Output the [x, y] coordinate of the center of the cell containing the given text.  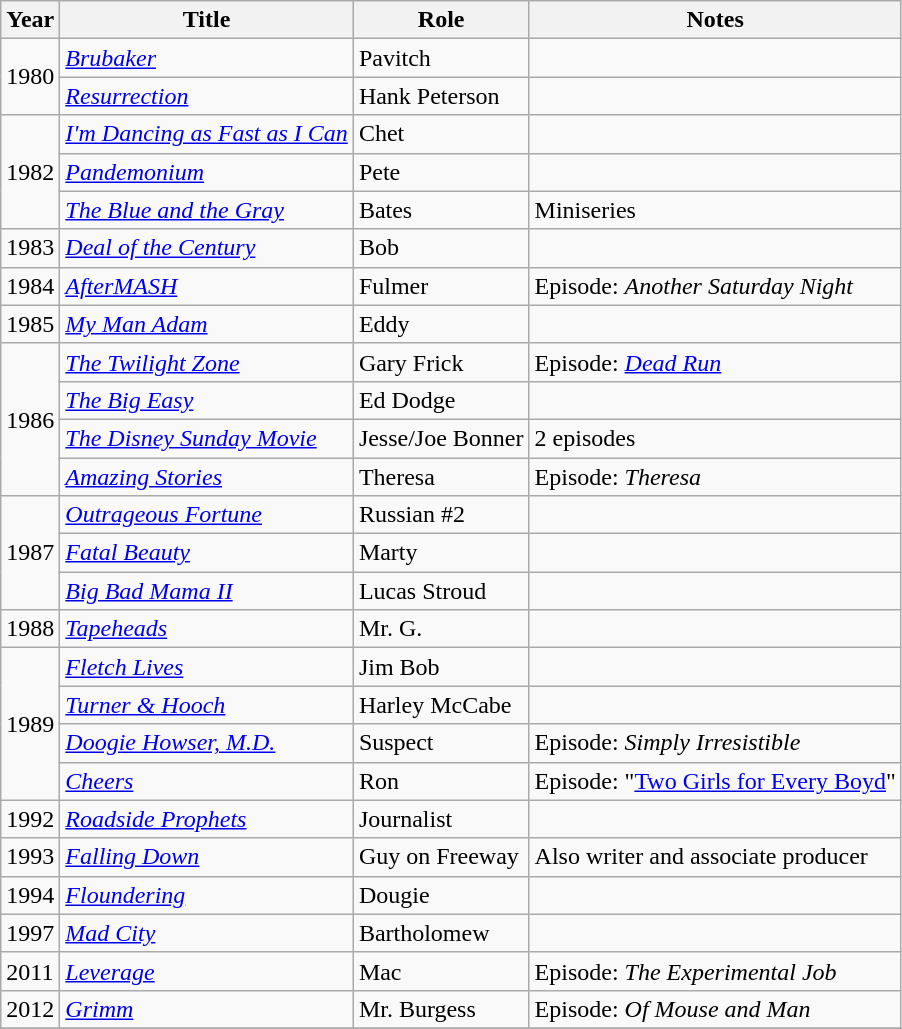
Episode: Simply Irresistible [715, 743]
Harley McCabe [441, 705]
2012 [30, 1009]
Fletch Lives [207, 667]
Pete [441, 172]
Outrageous Fortune [207, 515]
Episode: The Experimental Job [715, 971]
Tapeheads [207, 629]
1994 [30, 895]
Title [207, 20]
Leverage [207, 971]
1983 [30, 248]
1984 [30, 286]
1993 [30, 857]
Hank Peterson [441, 96]
Grimm [207, 1009]
Resurrection [207, 96]
My Man Adam [207, 324]
Turner & Hooch [207, 705]
Roadside Prophets [207, 819]
2 episodes [715, 438]
Doogie Howser, M.D. [207, 743]
Pandemonium [207, 172]
Dougie [441, 895]
Jesse/Joe Bonner [441, 438]
The Disney Sunday Movie [207, 438]
Theresa [441, 477]
Episode: Dead Run [715, 362]
Chet [441, 134]
Amazing Stories [207, 477]
Mac [441, 971]
Marty [441, 553]
Episode: Of Mouse and Man [715, 1009]
Episode: Theresa [715, 477]
Falling Down [207, 857]
1997 [30, 933]
I'm Dancing as Fast as I Can [207, 134]
1992 [30, 819]
1988 [30, 629]
Year [30, 20]
Bob [441, 248]
1986 [30, 419]
The Big Easy [207, 400]
The Twilight Zone [207, 362]
Role [441, 20]
Big Bad Mama II [207, 591]
Gary Frick [441, 362]
Lucas Stroud [441, 591]
Cheers [207, 781]
Mr. Burgess [441, 1009]
Eddy [441, 324]
Floundering [207, 895]
Journalist [441, 819]
Ed Dodge [441, 400]
Brubaker [207, 58]
Russian #2 [441, 515]
1987 [30, 553]
2011 [30, 971]
Episode: "Two Girls for Every Boyd" [715, 781]
Deal of the Century [207, 248]
The Blue and the Gray [207, 210]
1985 [30, 324]
Mr. G. [441, 629]
1989 [30, 724]
Pavitch [441, 58]
Miniseries [715, 210]
Also writer and associate producer [715, 857]
Bates [441, 210]
Jim Bob [441, 667]
Bartholomew [441, 933]
1982 [30, 172]
Suspect [441, 743]
AfterMASH [207, 286]
Ron [441, 781]
Episode: Another Saturday Night [715, 286]
Fulmer [441, 286]
1980 [30, 77]
Notes [715, 20]
Fatal Beauty [207, 553]
Guy on Freeway [441, 857]
Mad City [207, 933]
